From the cell containing the given text, extract its center point as [X, Y] coordinate. 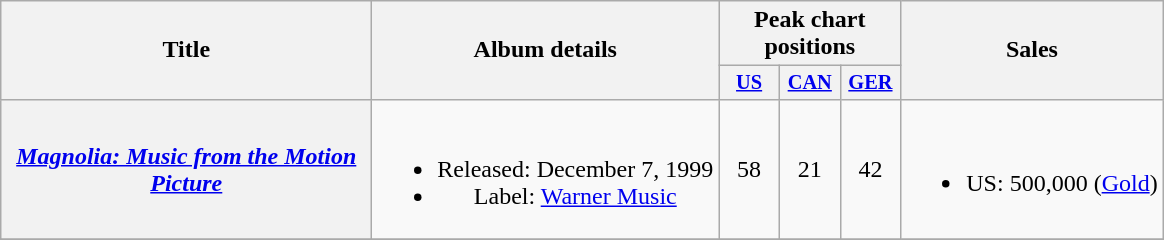
CAN [810, 83]
Title [186, 50]
Released: December 7, 1999Label: Warner Music [546, 169]
US: 500,000 (Gold) [1032, 169]
Sales [1032, 50]
21 [810, 169]
US [750, 83]
58 [750, 169]
Magnolia: Music from the Motion Picture [186, 169]
Peak chart positions [810, 34]
Album details [546, 50]
42 [870, 169]
GER [870, 83]
